Identify which cell holds the provided text, then report its [X, Y] central coordinate. 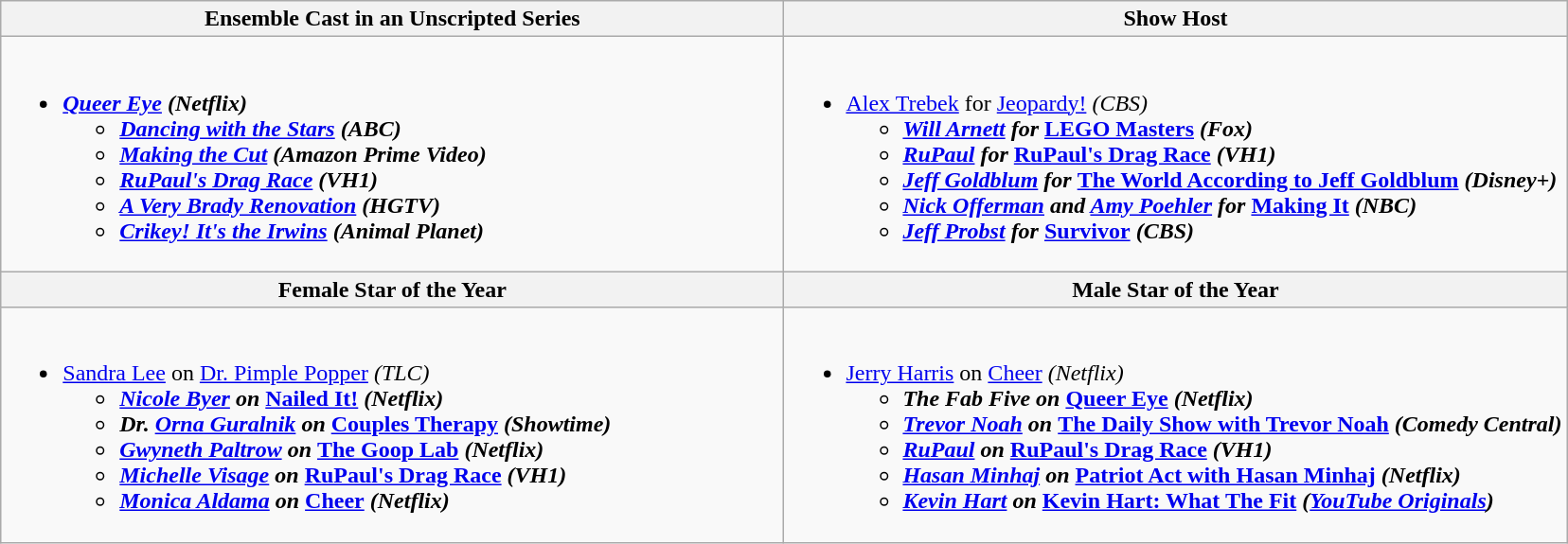
Show Host [1176, 19]
Male Star of the Year [1176, 290]
Female Star of the Year [392, 290]
Ensemble Cast in an Unscripted Series [392, 19]
